For the text-containing cell, return its midpoint in [X, Y] coordinate format. 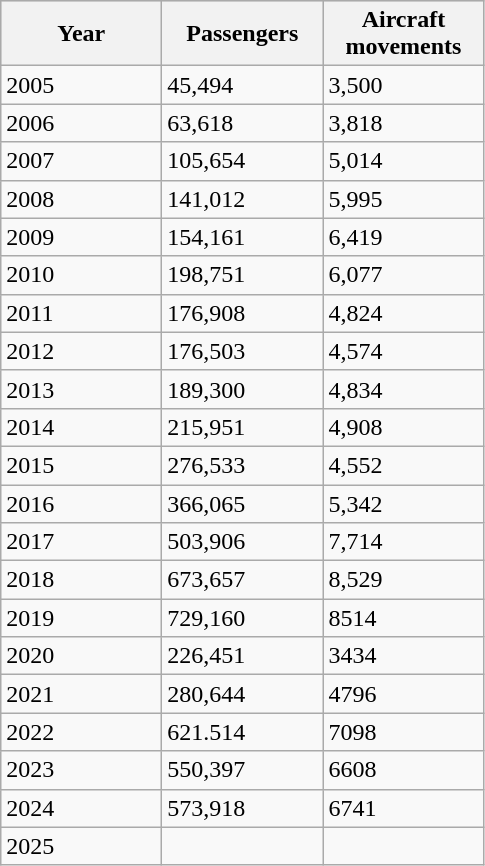
2011 [82, 313]
3,818 [404, 123]
2022 [82, 732]
2014 [82, 427]
276,533 [242, 465]
5,342 [404, 503]
2015 [82, 465]
2013 [82, 389]
2007 [82, 161]
7,714 [404, 542]
141,012 [242, 199]
2016 [82, 503]
105,654 [242, 161]
2023 [82, 770]
2024 [82, 808]
573,918 [242, 808]
2025 [82, 846]
2005 [82, 85]
63,618 [242, 123]
Aircraft movements [404, 34]
Passengers [242, 34]
2009 [82, 237]
280,644 [242, 694]
4,574 [404, 351]
4,908 [404, 427]
154,161 [242, 237]
226,451 [242, 656]
3,500 [404, 85]
5,014 [404, 161]
2020 [82, 656]
6741 [404, 808]
5,995 [404, 199]
4,824 [404, 313]
2012 [82, 351]
2017 [82, 542]
8514 [404, 618]
45,494 [242, 85]
6608 [404, 770]
8,529 [404, 580]
Year [82, 34]
176,503 [242, 351]
4796 [404, 694]
198,751 [242, 275]
2021 [82, 694]
2019 [82, 618]
2006 [82, 123]
621.514 [242, 732]
189,300 [242, 389]
366,065 [242, 503]
2010 [82, 275]
550,397 [242, 770]
215,951 [242, 427]
7098 [404, 732]
4,834 [404, 389]
2018 [82, 580]
729,160 [242, 618]
3434 [404, 656]
673,657 [242, 580]
2008 [82, 199]
176,908 [242, 313]
6,419 [404, 237]
4,552 [404, 465]
503,906 [242, 542]
6,077 [404, 275]
